Extract the [X, Y] coordinate from the center of the cell holding the provided text.  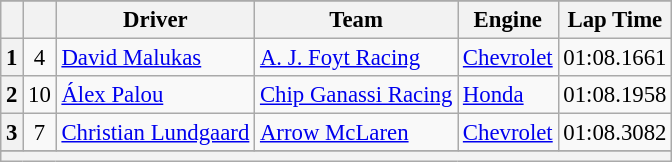
Lap Time [615, 20]
Honda [508, 95]
Christian Lundgaard [156, 133]
Team [356, 20]
7 [40, 133]
3 [12, 133]
Chip Ganassi Racing [356, 95]
10 [40, 95]
David Malukas [156, 58]
4 [40, 58]
1 [12, 58]
Engine [508, 20]
Driver [156, 20]
Álex Palou [156, 95]
Arrow McLaren [356, 133]
01:08.1661 [615, 58]
2 [12, 95]
01:08.1958 [615, 95]
01:08.3082 [615, 133]
A. J. Foyt Racing [356, 58]
